Output the [x, y] coordinate of the center of the cell containing the given text.  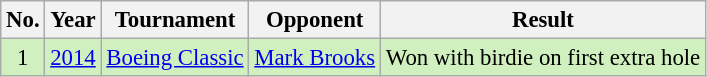
2014 [73, 58]
Won with birdie on first extra hole [542, 58]
Opponent [314, 20]
Year [73, 20]
1 [23, 58]
Boeing Classic [175, 58]
Mark Brooks [314, 58]
Result [542, 20]
No. [23, 20]
Tournament [175, 20]
